Pinpoint the cell where the given text exists, returning its (x, y) midpoint coordinate. 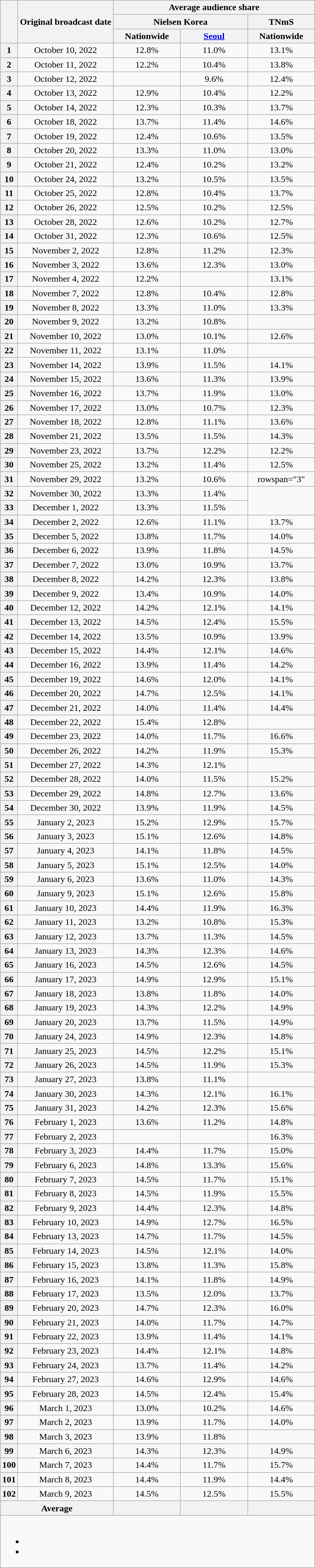
Average (57, 1508)
17 (9, 279)
March 6, 2023 (66, 1451)
December 7, 2022 (66, 565)
60 (9, 894)
94 (9, 1380)
25 (9, 393)
November 4, 2022 (66, 279)
62 (9, 922)
27 (9, 422)
102 (9, 1494)
88 (9, 1294)
77 (9, 1137)
December 21, 2022 (66, 708)
December 15, 2022 (66, 651)
March 3, 2023 (66, 1437)
October 14, 2022 (66, 107)
November 3, 2022 (66, 265)
58 (9, 865)
December 12, 2022 (66, 608)
January 5, 2023 (66, 865)
October 18, 2022 (66, 122)
October 12, 2022 (66, 79)
65 (9, 965)
March 9, 2023 (66, 1494)
January 9, 2023 (66, 894)
November 23, 2022 (66, 451)
85 (9, 1251)
36 (9, 550)
January 11, 2023 (66, 922)
53 (9, 793)
March 2, 2023 (66, 1422)
34 (9, 522)
October 20, 2022 (66, 150)
66 (9, 979)
December 13, 2022 (66, 622)
83 (9, 1222)
December 16, 2022 (66, 665)
January 20, 2023 (66, 1022)
January 27, 2023 (66, 1079)
76 (9, 1122)
16.1% (281, 1094)
February 1, 2023 (66, 1122)
82 (9, 1208)
November 8, 2022 (66, 308)
21 (9, 336)
28 (9, 436)
February 10, 2023 (66, 1222)
January 19, 2023 (66, 1008)
February 3, 2023 (66, 1151)
February 13, 2023 (66, 1236)
November 9, 2022 (66, 322)
43 (9, 651)
10.1% (214, 336)
February 22, 2023 (66, 1337)
November 7, 2022 (66, 293)
59 (9, 879)
December 28, 2022 (66, 779)
October 21, 2022 (66, 164)
54 (9, 808)
20 (9, 322)
November 25, 2022 (66, 465)
49 (9, 736)
10.3% (214, 107)
October 24, 2022 (66, 179)
45 (9, 679)
10.5% (214, 179)
12 (9, 208)
38 (9, 579)
February 16, 2023 (66, 1279)
80 (9, 1179)
5 (9, 107)
January 6, 2023 (66, 879)
71 (9, 1051)
6 (9, 122)
78 (9, 1151)
87 (9, 1279)
101 (9, 1479)
22 (9, 350)
TNmS (281, 22)
64 (9, 951)
97 (9, 1422)
November 14, 2022 (66, 365)
4 (9, 93)
December 6, 2022 (66, 550)
rowspan="3" (281, 479)
Seoul (214, 36)
79 (9, 1165)
January 18, 2023 (66, 994)
33 (9, 508)
63 (9, 936)
February 20, 2023 (66, 1308)
February 21, 2023 (66, 1322)
99 (9, 1451)
December 14, 2022 (66, 636)
January 24, 2023 (66, 1036)
92 (9, 1351)
67 (9, 994)
Original broadcast date (66, 22)
18 (9, 293)
November 15, 2022 (66, 379)
February 15, 2023 (66, 1265)
Nielsen Korea (180, 22)
February 9, 2023 (66, 1208)
30 (9, 465)
March 7, 2023 (66, 1465)
16.5% (281, 1222)
24 (9, 379)
October 13, 2022 (66, 93)
69 (9, 1022)
48 (9, 722)
52 (9, 779)
51 (9, 765)
91 (9, 1337)
October 28, 2022 (66, 222)
February 24, 2023 (66, 1365)
73 (9, 1079)
13.4% (147, 593)
January 30, 2023 (66, 1094)
December 20, 2022 (66, 694)
Average audience share (214, 8)
January 2, 2023 (66, 822)
61 (9, 908)
November 16, 2022 (66, 393)
November 11, 2022 (66, 350)
December 1, 2022 (66, 508)
December 8, 2022 (66, 579)
December 9, 2022 (66, 593)
72 (9, 1065)
March 1, 2023 (66, 1408)
December 5, 2022 (66, 536)
November 18, 2022 (66, 422)
January 26, 2023 (66, 1065)
November 10, 2022 (66, 336)
15.0% (281, 1151)
89 (9, 1308)
October 25, 2022 (66, 193)
23 (9, 365)
16.6% (281, 736)
41 (9, 622)
December 22, 2022 (66, 722)
December 23, 2022 (66, 736)
57 (9, 850)
44 (9, 665)
November 30, 2022 (66, 493)
2 (9, 65)
100 (9, 1465)
9.6% (214, 79)
February 7, 2023 (66, 1179)
October 19, 2022 (66, 136)
February 17, 2023 (66, 1294)
26 (9, 407)
56 (9, 836)
March 8, 2023 (66, 1479)
December 29, 2022 (66, 793)
50 (9, 751)
1 (9, 50)
40 (9, 608)
January 13, 2023 (66, 951)
9 (9, 164)
81 (9, 1194)
35 (9, 536)
93 (9, 1365)
December 27, 2022 (66, 765)
74 (9, 1094)
31 (9, 479)
11 (9, 193)
13 (9, 222)
70 (9, 1036)
December 30, 2022 (66, 808)
November 17, 2022 (66, 407)
96 (9, 1408)
January 16, 2023 (66, 965)
February 28, 2023 (66, 1394)
December 2, 2022 (66, 522)
February 27, 2023 (66, 1380)
November 21, 2022 (66, 436)
37 (9, 565)
January 12, 2023 (66, 936)
December 26, 2022 (66, 751)
68 (9, 1008)
October 26, 2022 (66, 208)
October 11, 2022 (66, 65)
16.0% (281, 1308)
46 (9, 694)
November 29, 2022 (66, 479)
10 (9, 179)
39 (9, 593)
55 (9, 822)
10.7% (214, 407)
95 (9, 1394)
February 6, 2023 (66, 1165)
October 31, 2022 (66, 236)
8 (9, 150)
15 (9, 250)
January 25, 2023 (66, 1051)
19 (9, 308)
October 10, 2022 (66, 50)
7 (9, 136)
January 4, 2023 (66, 850)
29 (9, 451)
3 (9, 79)
14 (9, 236)
47 (9, 708)
January 17, 2023 (66, 979)
February 23, 2023 (66, 1351)
90 (9, 1322)
November 2, 2022 (66, 250)
42 (9, 636)
75 (9, 1108)
January 10, 2023 (66, 908)
January 3, 2023 (66, 836)
84 (9, 1236)
86 (9, 1265)
32 (9, 493)
December 19, 2022 (66, 679)
February 2, 2023 (66, 1137)
February 8, 2023 (66, 1194)
16 (9, 265)
January 31, 2023 (66, 1108)
98 (9, 1437)
February 14, 2023 (66, 1251)
